Return (X, Y) of the center of cell containing provided text 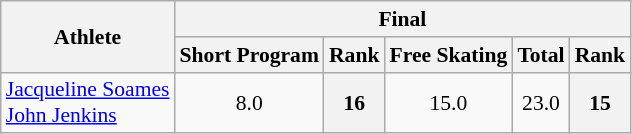
8.0 (250, 102)
15.0 (448, 102)
Free Skating (448, 55)
Short Program (250, 55)
Total (540, 55)
16 (354, 102)
Athlete (88, 36)
23.0 (540, 102)
Jacqueline SoamesJohn Jenkins (88, 102)
Final (403, 19)
15 (600, 102)
